Search for the cell housing the specified text and yield its (x, y) center coordinate. 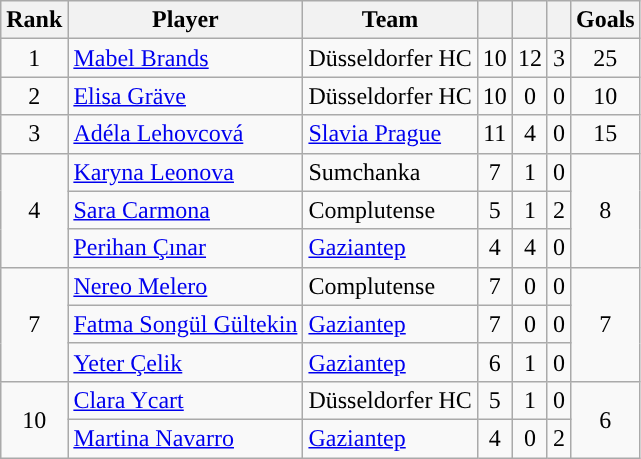
Clara Ycart (186, 400)
Karyna Leonova (186, 172)
Goals (605, 20)
Mabel Brands (186, 58)
Slavia Prague (390, 134)
11 (494, 134)
Perihan Çınar (186, 248)
Sumchanka (390, 172)
Yeter Çelik (186, 362)
25 (605, 58)
Fatma Songül Gültekin (186, 324)
Adéla Lehovcová (186, 134)
Nereo Melero (186, 286)
Martina Navarro (186, 438)
Rank (34, 20)
12 (530, 58)
Team (390, 20)
8 (605, 210)
Sara Carmona (186, 210)
15 (605, 134)
Player (186, 20)
Elisa Gräve (186, 96)
